Provide the [x, y] coordinate of the cell's center where the given text is located.  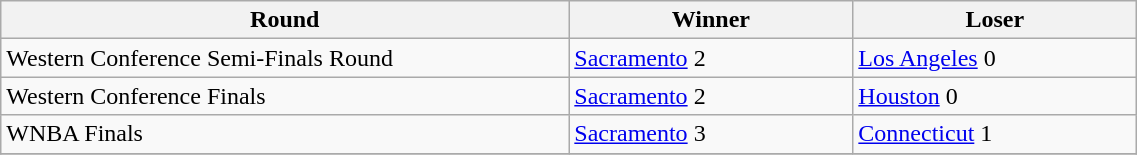
Western Conference Finals [285, 96]
Western Conference Semi-Finals Round [285, 58]
Sacramento 3 [711, 134]
Connecticut 1 [995, 134]
Houston 0 [995, 96]
WNBA Finals [285, 134]
Round [285, 20]
Los Angeles 0 [995, 58]
Winner [711, 20]
Loser [995, 20]
